Identify which cell holds the provided text, then report its [x, y] central coordinate. 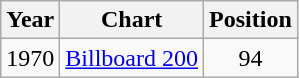
Billboard 200 [132, 58]
94 [251, 58]
Year [30, 20]
Chart [132, 20]
Position [251, 20]
1970 [30, 58]
